Search for the cell housing the specified text and yield its [X, Y] center coordinate. 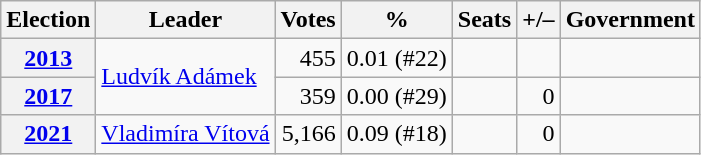
+/– [538, 20]
0.01 (#22) [396, 58]
Election [48, 20]
Leader [186, 20]
2013 [48, 58]
Votes [308, 20]
Vladimíra Vítová [186, 134]
359 [308, 96]
2021 [48, 134]
0.09 (#18) [396, 134]
455 [308, 58]
Ludvík Adámek [186, 77]
0.00 (#29) [396, 96]
% [396, 20]
5,166 [308, 134]
Government [630, 20]
Seats [484, 20]
2017 [48, 96]
